Pinpoint the cell where the given text exists, returning its (x, y) midpoint coordinate. 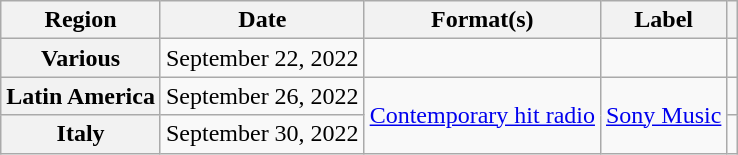
Latin America (81, 96)
September 22, 2022 (262, 58)
Various (81, 58)
September 30, 2022 (262, 134)
Format(s) (482, 20)
Date (262, 20)
Label (663, 20)
Contemporary hit radio (482, 115)
September 26, 2022 (262, 96)
Sony Music (663, 115)
Italy (81, 134)
Region (81, 20)
